Return [X, Y] of the center of cell containing provided text 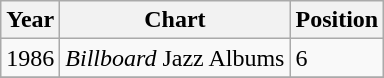
1986 [30, 58]
Year [30, 20]
Chart [175, 20]
6 [337, 58]
Position [337, 20]
Billboard Jazz Albums [175, 58]
